Determine the (x, y) coordinate at the center of the cell enclosing the given text.  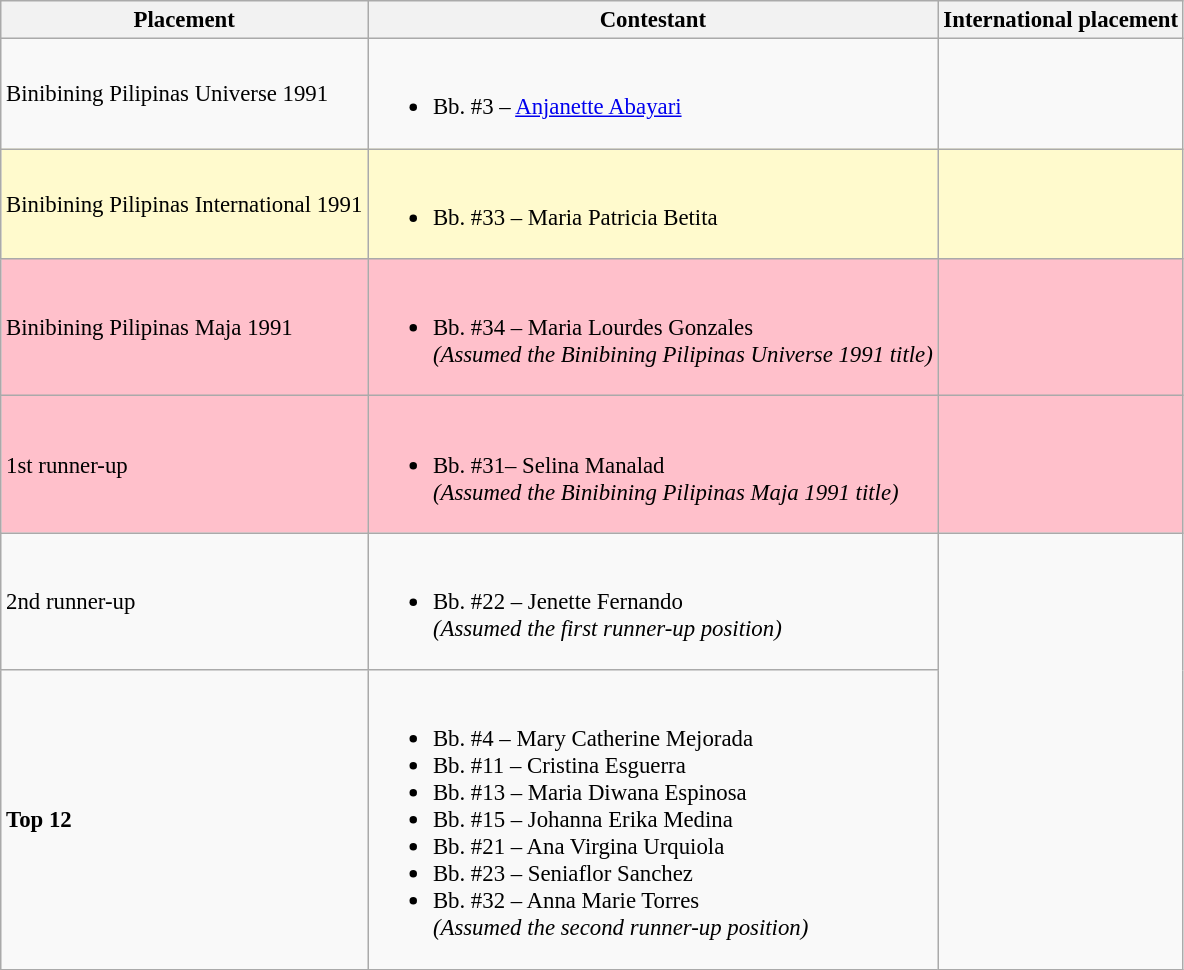
Top 12 (184, 820)
Contestant (653, 20)
Bb. #22 – Jenette Fernando(Assumed the first runner-up position) (653, 602)
Binibining Pilipinas Maja 1991 (184, 328)
Bb. #33 – Maria Patricia Betita (653, 204)
Bb. #34 – Maria Lourdes Gonzales(Assumed the Binibining Pilipinas Universe 1991 title) (653, 328)
Bb. #31– Selina Manalad(Assumed the Binibining Pilipinas Maja 1991 title) (653, 464)
Binibining Pilipinas Universe 1991 (184, 94)
Binibining Pilipinas International 1991 (184, 204)
1st runner-up (184, 464)
2nd runner-up (184, 602)
Placement (184, 20)
International placement (1060, 20)
Bb. #3 – Anjanette Abayari (653, 94)
